Search for the cell housing the specified text and yield its (X, Y) center coordinate. 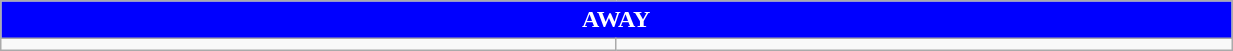
AWAY (616, 20)
